Extract the [x, y] coordinate from the center of the cell holding the provided text.  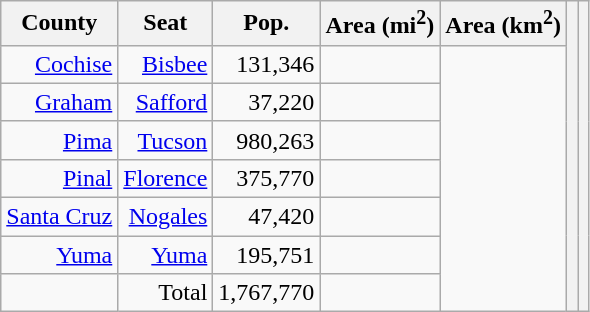
Cochise [60, 64]
Safford [166, 102]
Total [166, 293]
1,767,770 [266, 293]
195,751 [266, 255]
375,770 [266, 178]
Area (mi2) [380, 24]
47,420 [266, 217]
Florence [166, 178]
Santa Cruz [60, 217]
980,263 [266, 140]
Graham [60, 102]
Seat [166, 24]
Pop. [266, 24]
131,346 [266, 64]
Pinal [60, 178]
Pima [60, 140]
Tucson [166, 140]
Area (km2) [504, 24]
Nogales [166, 217]
37,220 [266, 102]
County [60, 24]
Bisbee [166, 64]
